Determine the [X, Y] coordinate at the center of the cell enclosing the given text.  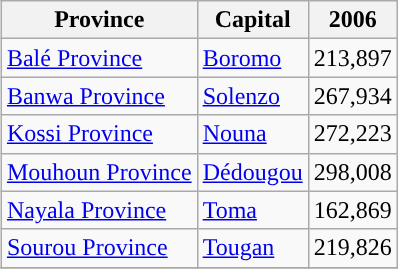
Kossi Province [99, 134]
Mouhoun Province [99, 172]
Toma [252, 210]
Sourou Province [99, 248]
Nouna [252, 134]
Banwa Province [99, 96]
Nayala Province [99, 210]
Capital [252, 20]
Dédougou [252, 172]
272,223 [352, 134]
267,934 [352, 96]
2006 [352, 20]
Balé Province [99, 58]
162,869 [352, 210]
298,008 [352, 172]
Province [99, 20]
219,826 [352, 248]
Solenzo [252, 96]
Boromo [252, 58]
213,897 [352, 58]
Tougan [252, 248]
